Scan for the cell matching the given text and deliver its (X, Y) coordinate at center. 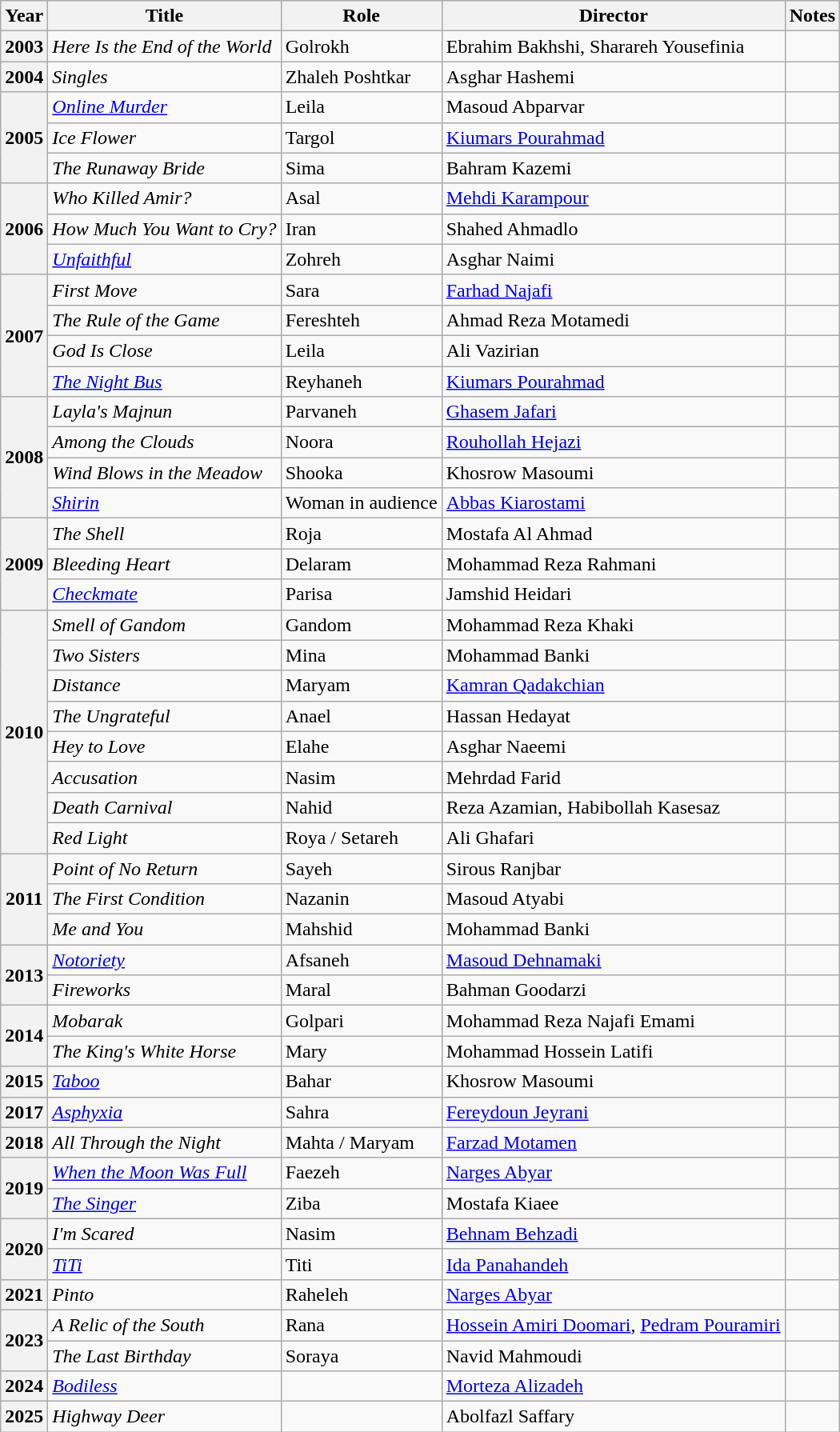
Ali Ghafari (613, 838)
Bahar (362, 1082)
Zohreh (362, 259)
Reza Azamian, Habibollah Kasesaz (613, 807)
Mohammad Reza Khaki (613, 625)
The Rule of the Game (165, 320)
Mostafa Al Ahmad (613, 534)
Mahta / Maryam (362, 1142)
Shooka (362, 473)
Jamshid Heidari (613, 594)
Farzad Motamen (613, 1142)
Fereydoun Jeyrani (613, 1112)
Targol (362, 138)
Distance (165, 686)
Bodiless (165, 1386)
Shahed Ahmadlo (613, 229)
Hassan Hedayat (613, 716)
Iran (362, 229)
Maral (362, 990)
Accusation (165, 777)
2008 (24, 458)
Zhaleh Poshtkar (362, 77)
2007 (24, 335)
Parisa (362, 594)
2006 (24, 229)
Masoud Atyabi (613, 899)
Asphyxia (165, 1112)
The Ungrateful (165, 716)
2020 (24, 1249)
God Is Close (165, 350)
Maryam (362, 686)
Fereshteh (362, 320)
Point of No Return (165, 868)
Farhad Najafi (613, 290)
All Through the Night (165, 1142)
Online Murder (165, 107)
The Night Bus (165, 382)
Morteza Alizadeh (613, 1386)
Year (24, 16)
Asghar Hashemi (613, 77)
Bahram Kazemi (613, 168)
Mohammad Reza Najafi Emami (613, 1021)
Asal (362, 198)
Fireworks (165, 990)
First Move (165, 290)
Who Killed Amir? (165, 198)
Gandom (362, 625)
Elahe (362, 746)
2019 (24, 1188)
TiTi (165, 1264)
I'm Scared (165, 1234)
2021 (24, 1294)
Sahra (362, 1112)
The King's White Horse (165, 1051)
2011 (24, 898)
2014 (24, 1036)
2003 (24, 46)
Golrokh (362, 46)
Navid Mahmoudi (613, 1356)
Ahmad Reza Motamedi (613, 320)
2010 (24, 731)
Smell of Gandom (165, 625)
Mehrdad Farid (613, 777)
Afsaneh (362, 960)
How Much You Want to Cry? (165, 229)
Reyhaneh (362, 382)
Nazanin (362, 899)
Rouhollah Hejazi (613, 442)
Mostafa Kiaee (613, 1203)
The Shell (165, 534)
2017 (24, 1112)
2005 (24, 138)
2015 (24, 1082)
2023 (24, 1340)
Nahid (362, 807)
Ghasem Jafari (613, 412)
Bahman Goodarzi (613, 990)
2009 (24, 564)
Asghar Naeemi (613, 746)
Behnam Behzadi (613, 1234)
The Last Birthday (165, 1356)
Sayeh (362, 868)
Role (362, 16)
Mobarak (165, 1021)
2024 (24, 1386)
The Singer (165, 1203)
Sirous Ranjbar (613, 868)
Raheleh (362, 1294)
The First Condition (165, 899)
The Runaway Bride (165, 168)
Notes (812, 16)
Soraya (362, 1356)
Ebrahim Bakhshi, Sharareh Yousefinia (613, 46)
2018 (24, 1142)
Parvaneh (362, 412)
Mehdi Karampour (613, 198)
Ali Vazirian (613, 350)
Death Carnival (165, 807)
Asghar Naimi (613, 259)
Director (613, 16)
Hey to Love (165, 746)
2025 (24, 1417)
Unfaithful (165, 259)
Shirin (165, 503)
Ice Flower (165, 138)
Title (165, 16)
Ziba (362, 1203)
Red Light (165, 838)
2013 (24, 975)
Mahshid (362, 930)
A Relic of the South (165, 1325)
Faezeh (362, 1173)
Kamran Qadakchian (613, 686)
Here Is the End of the World (165, 46)
Rana (362, 1325)
Masoud Abparvar (613, 107)
Roya / Setareh (362, 838)
Abbas Kiarostami (613, 503)
Roja (362, 534)
Abolfazl Saffary (613, 1417)
Singles (165, 77)
Wind Blows in the Meadow (165, 473)
Among the Clouds (165, 442)
Noora (362, 442)
Two Sisters (165, 655)
Taboo (165, 1082)
Sara (362, 290)
Me and You (165, 930)
Titi (362, 1264)
Notoriety (165, 960)
Layla's Majnun (165, 412)
Pinto (165, 1294)
Delaram (362, 564)
Mina (362, 655)
Mohammad Reza Rahmani (613, 564)
When the Moon Was Full (165, 1173)
Highway Deer (165, 1417)
Bleeding Heart (165, 564)
2004 (24, 77)
Sima (362, 168)
Mary (362, 1051)
Mohammad Hossein Latifi (613, 1051)
Checkmate (165, 594)
Hossein Amiri Doomari, Pedram Pouramiri (613, 1325)
Ida Panahandeh (613, 1264)
Anael (362, 716)
Woman in audience (362, 503)
Masoud Dehnamaki (613, 960)
Golpari (362, 1021)
